Determine the [x, y] coordinate at the center of the cell enclosing the given text.  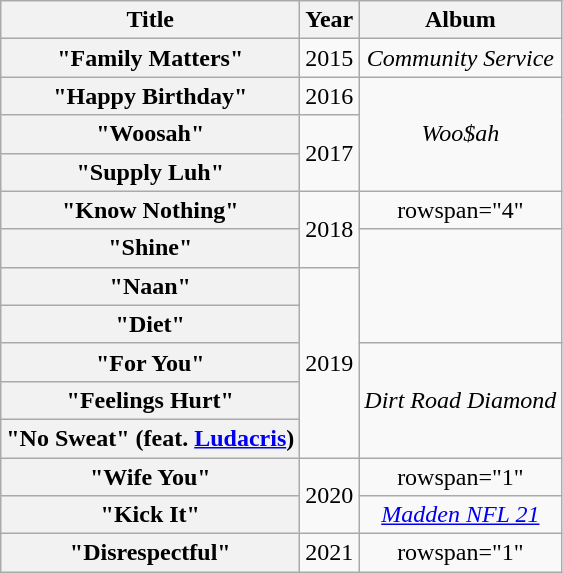
2017 [330, 153]
"No Sweat" (feat. Ludacris) [150, 438]
Album [460, 20]
"Woosah" [150, 134]
"Disrespectful" [150, 553]
Woo$ah [460, 134]
2019 [330, 362]
Title [150, 20]
"Family Matters" [150, 58]
Madden NFL 21 [460, 515]
Year [330, 20]
"Feelings Hurt" [150, 400]
2020 [330, 496]
rowspan="4" [460, 210]
"Wife You" [150, 477]
"Happy Birthday" [150, 96]
2018 [330, 229]
2015 [330, 58]
"Naan" [150, 286]
"Kick It" [150, 515]
"Shine" [150, 248]
"Know Nothing" [150, 210]
"For You" [150, 362]
"Diet" [150, 324]
Dirt Road Diamond [460, 400]
Community Service [460, 58]
2021 [330, 553]
2016 [330, 96]
"Supply Luh" [150, 172]
